Pinpoint the cell where the given text exists, returning its [x, y] midpoint coordinate. 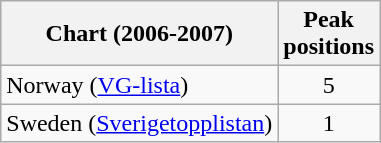
Peakpositions [329, 34]
Sweden (Sverigetopplistan) [140, 123]
5 [329, 85]
1 [329, 123]
Norway (VG-lista) [140, 85]
Chart (2006-2007) [140, 34]
